Pinpoint the cell where the given text exists, returning its [X, Y] midpoint coordinate. 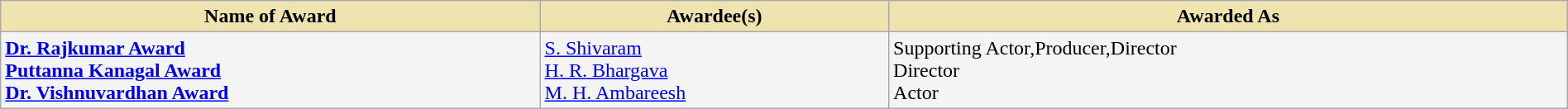
Dr. Rajkumar AwardPuttanna Kanagal AwardDr. Vishnuvardhan Award [270, 70]
Name of Award [270, 17]
S. ShivaramH. R. BhargavaM. H. Ambareesh [715, 70]
Supporting Actor,Producer,DirectorDirectorActor [1229, 70]
Awarded As [1229, 17]
Awardee(s) [715, 17]
